Output the (X, Y) coordinate of the center of the cell containing the given text.  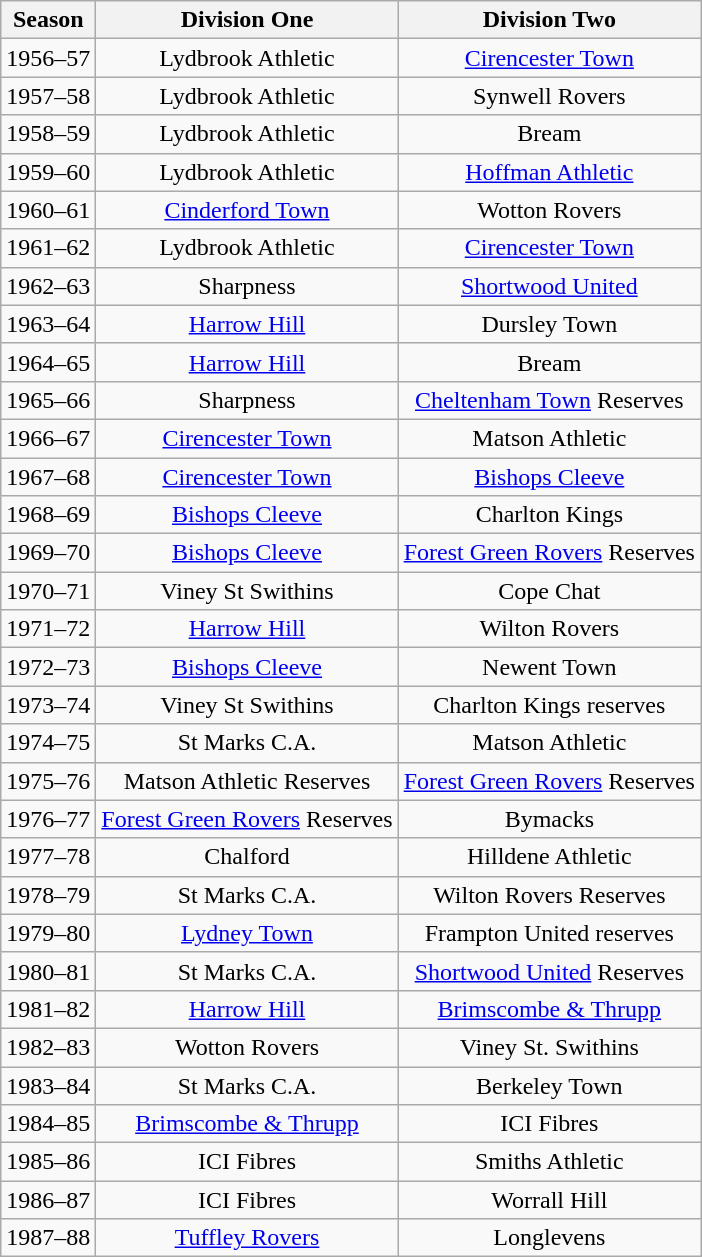
1968–69 (48, 515)
1985–86 (48, 1162)
1981–82 (48, 1009)
1972–73 (48, 667)
1973–74 (48, 705)
1961–62 (48, 248)
Hilldene Athletic (549, 857)
Wilton Rovers (549, 629)
1975–76 (48, 781)
1987–88 (48, 1238)
1963–64 (48, 324)
Tuffley Rovers (247, 1238)
1979–80 (48, 933)
1980–81 (48, 971)
Shortwood United (549, 286)
Synwell Rovers (549, 96)
1960–61 (48, 210)
Chalford (247, 857)
1986–87 (48, 1200)
1967–68 (48, 477)
Season (48, 20)
Longlevens (549, 1238)
Viney St. Swithins (549, 1047)
Wilton Rovers Reserves (549, 895)
Division One (247, 20)
Newent Town (549, 667)
1958–59 (48, 134)
1971–72 (48, 629)
1966–67 (48, 438)
1956–57 (48, 58)
1984–85 (48, 1124)
1974–75 (48, 743)
1977–78 (48, 857)
1978–79 (48, 895)
Smiths Athletic (549, 1162)
Division Two (549, 20)
Cheltenham Town Reserves (549, 400)
Hoffman Athletic (549, 172)
Berkeley Town (549, 1085)
Charlton Kings reserves (549, 705)
1982–83 (48, 1047)
Cinderford Town (247, 210)
Matson Athletic Reserves (247, 781)
1965–66 (48, 400)
1969–70 (48, 553)
Shortwood United Reserves (549, 971)
1962–63 (48, 286)
Charlton Kings (549, 515)
1970–71 (48, 591)
1957–58 (48, 96)
1964–65 (48, 362)
1959–60 (48, 172)
Worrall Hill (549, 1200)
Lydney Town (247, 933)
Cope Chat (549, 591)
1976–77 (48, 819)
Dursley Town (549, 324)
Bymacks (549, 819)
Frampton United reserves (549, 933)
1983–84 (48, 1085)
